Locate the cell with the specified text and output its [X, Y] center coordinate. 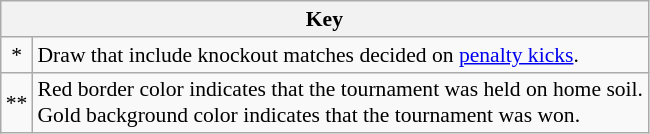
Red border color indicates that the tournament was held on home soil.Gold background color indicates that the tournament was won. [340, 102]
* [17, 55]
Draw that include knockout matches decided on penalty kicks. [340, 55]
Key [324, 19]
** [17, 102]
